Determine the [x, y] coordinate at the center of the cell enclosing the given text.  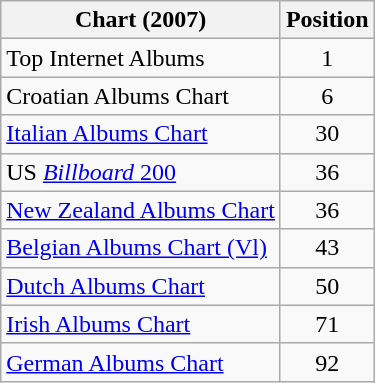
Irish Albums Chart [141, 324]
Dutch Albums Chart [141, 286]
50 [327, 286]
German Albums Chart [141, 362]
92 [327, 362]
71 [327, 324]
US Billboard 200 [141, 172]
New Zealand Albums Chart [141, 210]
6 [327, 96]
Position [327, 20]
1 [327, 58]
Chart (2007) [141, 20]
30 [327, 134]
Croatian Albums Chart [141, 96]
43 [327, 248]
Italian Albums Chart [141, 134]
Top Internet Albums [141, 58]
Belgian Albums Chart (Vl) [141, 248]
